Extract the (x, y) coordinate from the center of the cell holding the provided text.  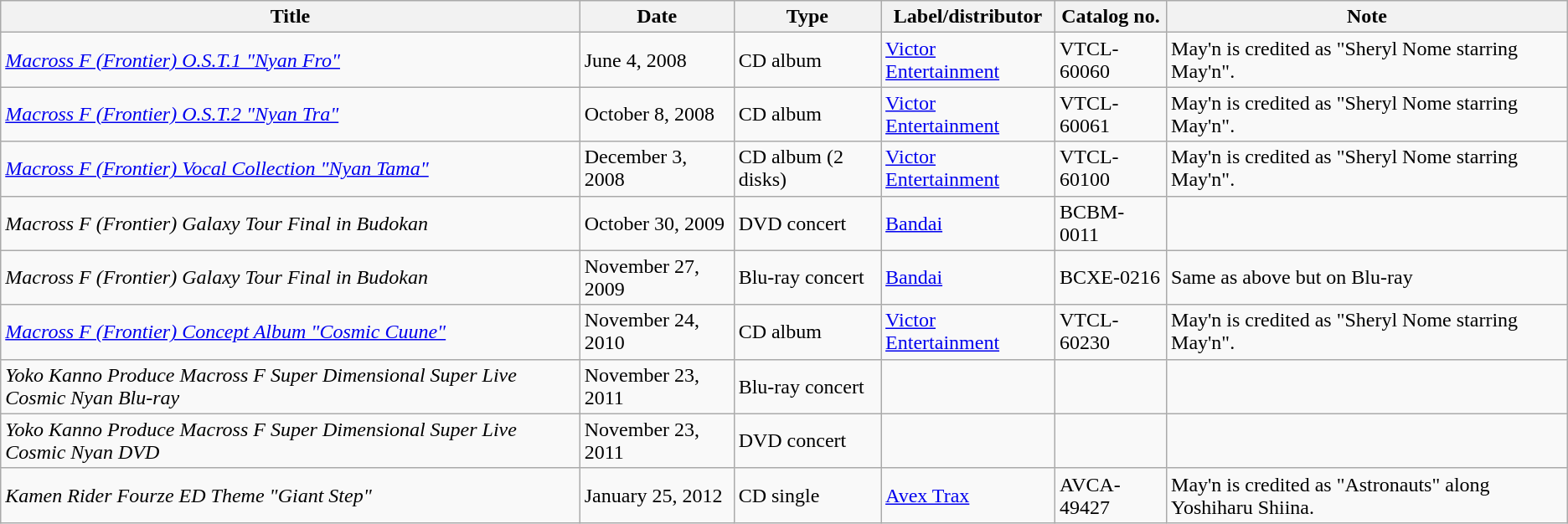
CD single (807, 496)
Macross F (Frontier) Vocal Collection "Nyan Tama" (290, 169)
June 4, 2008 (657, 60)
BCBM-0011 (1111, 223)
January 25, 2012 (657, 496)
Macross F (Frontier) O.S.T.1 "Nyan Fro" (290, 60)
Yoko Kanno Produce Macross F Super Dimensional Super Live Cosmic Nyan Blu-ray (290, 387)
Date (657, 17)
VTCL-60060 (1111, 60)
BCXE-0216 (1111, 278)
VTCL-60100 (1111, 169)
Title (290, 17)
Label/distributor (968, 17)
October 8, 2008 (657, 114)
May'n is credited as "Astronauts" along Yoshiharu Shiina. (1367, 496)
Avex Trax (968, 496)
Catalog no. (1111, 17)
December 3, 2008 (657, 169)
AVCA-49427 (1111, 496)
Yoko Kanno Produce Macross F Super Dimensional Super Live Cosmic Nyan DVD (290, 440)
November 24, 2010 (657, 331)
Type (807, 17)
Macross F (Frontier) Concept Album "Cosmic Cuune" (290, 331)
VTCL-60061 (1111, 114)
Kamen Rider Fourze ED Theme "Giant Step" (290, 496)
VTCL-60230 (1111, 331)
CD album (2 disks) (807, 169)
October 30, 2009 (657, 223)
November 27, 2009 (657, 278)
Same as above but on Blu-ray (1367, 278)
Macross F (Frontier) O.S.T.2 "Nyan Tra" (290, 114)
Note (1367, 17)
